For the text-containing cell, return its midpoint in [X, Y] coordinate format. 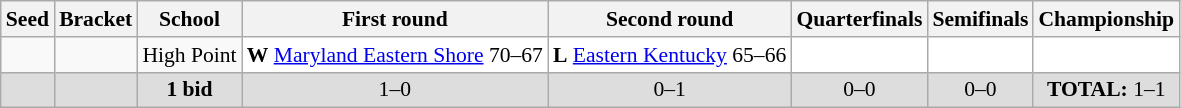
0–1 [670, 90]
1 bid [189, 90]
1–0 [395, 90]
School [189, 19]
W Maryland Eastern Shore 70–67 [395, 55]
L Eastern Kentucky 65–66 [670, 55]
Quarterfinals [859, 19]
Bracket [96, 19]
Second round [670, 19]
TOTAL: 1–1 [1106, 90]
First round [395, 19]
Seed [28, 19]
Championship [1106, 19]
Semifinals [980, 19]
High Point [189, 55]
